Output the (x, y) coordinate of the center of the cell containing the given text.  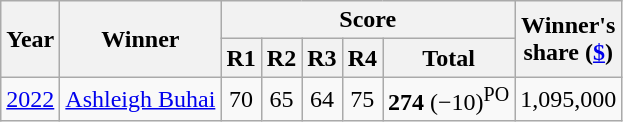
75 (362, 100)
Winner (140, 39)
Ashleigh Buhai (140, 100)
274 (−10)PO (448, 100)
R4 (362, 58)
1,095,000 (568, 100)
Score (368, 20)
Winner'sshare ($) (568, 39)
64 (322, 100)
R1 (241, 58)
R3 (322, 58)
70 (241, 100)
R2 (281, 58)
65 (281, 100)
Total (448, 58)
2022 (30, 100)
Year (30, 39)
